Return (x, y) of the center of cell containing provided text 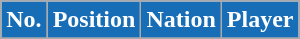
No. (24, 20)
Position (94, 20)
Player (260, 20)
Nation (181, 20)
